Identify which cell holds the provided text, then report its [X, Y] central coordinate. 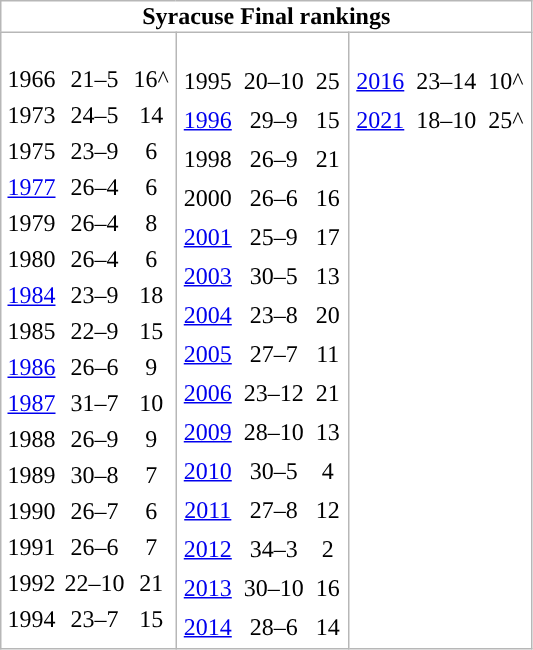
25 [328, 82]
18–10 [446, 120]
2 [328, 550]
23–7 [94, 620]
2011 [208, 510]
1988 [32, 440]
8 [151, 224]
27–7 [274, 354]
23–14 [446, 82]
2003 [208, 276]
25^ [506, 120]
20–10 [274, 82]
2010 [208, 472]
2004 [208, 316]
1979 [32, 224]
1975 [32, 152]
1992 [32, 584]
2016 23–14 10^ 2021 18–10 25^ [440, 340]
10^ [506, 82]
2012 [208, 550]
16^ [151, 80]
17 [328, 238]
1991 [32, 548]
2009 [208, 432]
24–5 [94, 116]
12 [328, 510]
1986 [32, 368]
1990 [32, 512]
1998 [208, 160]
22–9 [94, 332]
20 [328, 316]
26–7 [94, 512]
22–10 [94, 584]
1977 [32, 188]
1985 [32, 332]
2014 [208, 628]
2000 [208, 198]
1973 [32, 116]
1966 [32, 80]
4 [328, 472]
21–5 [94, 80]
2006 [208, 394]
28–6 [274, 628]
1995 [208, 82]
Syracuse Final rankings [266, 17]
25–9 [274, 238]
10 [151, 404]
2005 [208, 354]
11 [328, 354]
30–10 [274, 588]
1987 [32, 404]
2001 [208, 238]
2013 [208, 588]
1996 [208, 120]
34–3 [274, 550]
29–9 [274, 120]
1980 [32, 260]
23–12 [274, 394]
28–10 [274, 432]
27–8 [274, 510]
23–8 [274, 316]
1989 [32, 476]
2016 [380, 82]
2021 [380, 120]
1984 [32, 296]
1994 [32, 620]
18 [151, 296]
30–8 [94, 476]
31–7 [94, 404]
